For the text-containing cell, return its midpoint in (x, y) coordinate format. 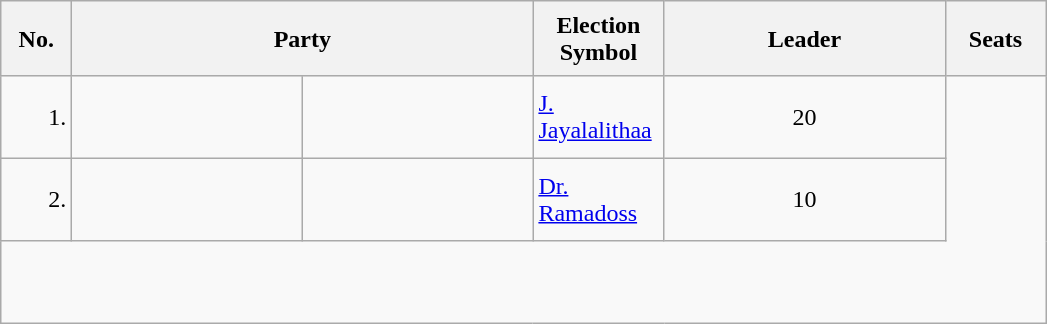
Seats (996, 38)
10 (804, 199)
Dr. Ramadoss (598, 199)
Leader (804, 38)
J. Jayalalithaa (598, 117)
20 (804, 117)
No. (36, 38)
Party (302, 38)
Election Symbol (598, 38)
2. (36, 199)
1. (36, 117)
